Extract the [X, Y] coordinate from the center of the cell holding the provided text.  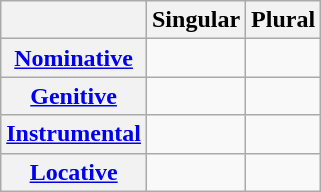
Genitive [74, 96]
Plural [284, 20]
Locative [74, 172]
Nominative [74, 58]
Singular [196, 20]
Instrumental [74, 134]
